Pinpoint the cell where the given text exists, returning its (X, Y) midpoint coordinate. 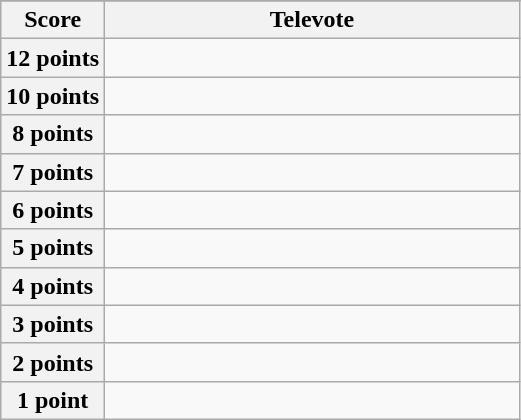
Score (53, 20)
7 points (53, 172)
6 points (53, 210)
Televote (312, 20)
5 points (53, 248)
10 points (53, 96)
1 point (53, 400)
12 points (53, 58)
3 points (53, 324)
2 points (53, 362)
4 points (53, 286)
8 points (53, 134)
